Output the (x, y) coordinate of the center of the cell containing the given text.  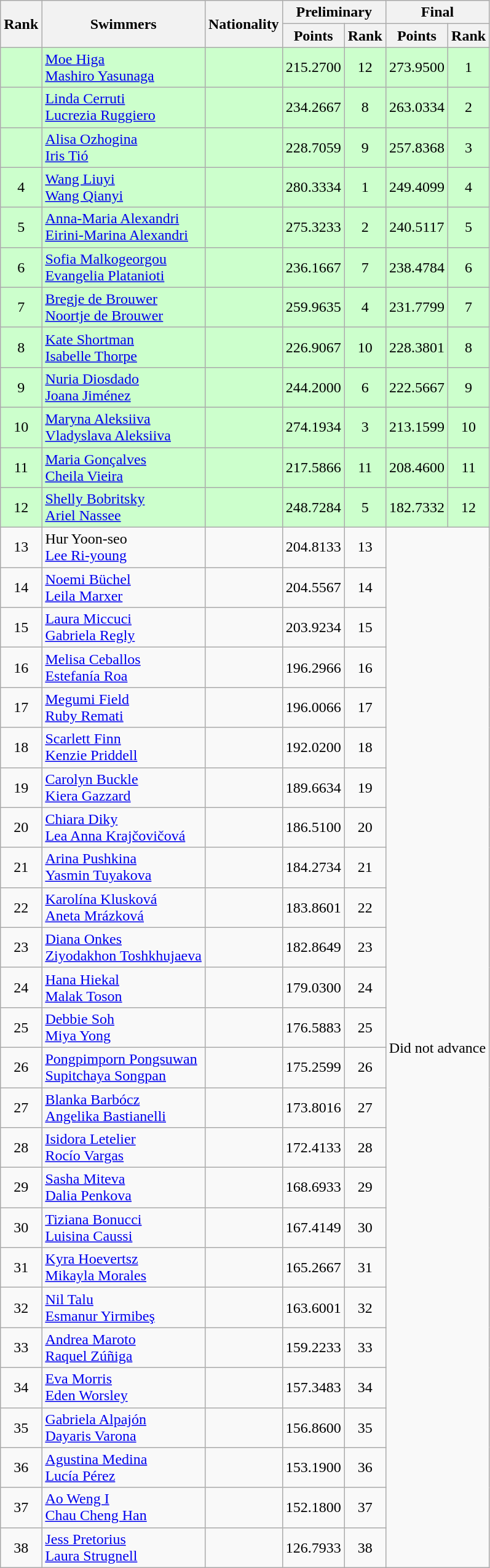
275.3233 (314, 228)
Maria GonçalvesCheila Vieira (124, 467)
244.2000 (314, 387)
Sofia MalkogeorgouEvangelia Platanioti (124, 267)
Hur Yoon-seoLee Ri-young (124, 547)
273.9500 (417, 68)
176.5883 (314, 1027)
228.3801 (417, 347)
156.8600 (314, 1428)
Linda CerrutiLucrezia Ruggiero (124, 107)
Tiziana BonucciLuisina Caussi (124, 1227)
Laura MiccuciGabriela Regly (124, 627)
Agustina MedinaLucía Pérez (124, 1467)
126.7933 (314, 1547)
186.5100 (314, 828)
249.4099 (417, 187)
Preliminary (334, 12)
240.5117 (417, 228)
Scarlett FinnKenzie Priddell (124, 748)
274.1934 (314, 427)
Debbie SohMiya Yong (124, 1027)
263.0334 (417, 107)
Karolína KluskováAneta Mrázková (124, 908)
226.9067 (314, 347)
213.1599 (417, 427)
Isidora LetelierRocío Vargas (124, 1147)
Sasha MitevaDalia Penkova (124, 1188)
Shelly BobritskyAriel Nassee (124, 508)
Wang LiuyiWang Qianyi (124, 187)
Arina PushkinaYasmin Tuyakova (124, 867)
208.4600 (417, 467)
259.9635 (314, 307)
215.2700 (314, 68)
Jess PretoriusLaura Strugnell (124, 1547)
217.5866 (314, 467)
189.6634 (314, 787)
Nationality (243, 24)
Chiara DikyLea Anna Krajčovičová (124, 828)
Carolyn BuckleKiera Gazzard (124, 787)
248.7284 (314, 508)
168.6933 (314, 1188)
152.1800 (314, 1508)
257.8368 (417, 148)
Did not advance (437, 1048)
Pongpimporn PongsuwanSupitchaya Songpan (124, 1067)
182.8649 (314, 947)
159.2233 (314, 1348)
165.2667 (314, 1268)
184.2734 (314, 867)
231.7799 (417, 307)
Hana HiekalMalak Toson (124, 988)
236.1667 (314, 267)
238.4784 (417, 267)
Moe HigaMashiro Yasunaga (124, 68)
204.8133 (314, 547)
Nil TaluEsmanur Yirmibeş (124, 1307)
Anna-Maria AlexandriEirini-Marina Alexandri (124, 228)
203.9234 (314, 627)
228.7059 (314, 148)
167.4149 (314, 1227)
182.7332 (417, 508)
234.2667 (314, 107)
204.5567 (314, 588)
Alisa OzhoginaIris Tió (124, 148)
Megumi FieldRuby Remati (124, 707)
Ao Weng IChau Cheng Han (124, 1508)
Gabriela AlpajónDayaris Varona (124, 1428)
196.0066 (314, 707)
172.4133 (314, 1147)
Nuria DiosdadoJoana Jiménez (124, 387)
196.2966 (314, 668)
179.0300 (314, 988)
Diana OnkesZiyodakhon Toshkhujaeva (124, 947)
Final (437, 12)
Andrea MarotoRaquel Zúñiga (124, 1348)
222.5667 (417, 387)
Noemi BüchelLeila Marxer (124, 588)
192.0200 (314, 748)
Eva MorrisEden Worsley (124, 1387)
Maryna AleksiivaVladyslava Aleksiiva (124, 427)
Swimmers (124, 24)
Kate ShortmanIsabelle Thorpe (124, 347)
Kyra HoevertszMikayla Morales (124, 1268)
Blanka BarbóczAngelika Bastianelli (124, 1107)
280.3334 (314, 187)
163.6001 (314, 1307)
Melisa CeballosEstefanía Roa (124, 668)
173.8016 (314, 1107)
183.8601 (314, 908)
Bregje de BrouwerNoortje de Brouwer (124, 307)
157.3483 (314, 1387)
175.2599 (314, 1067)
153.1900 (314, 1467)
